Scan for the cell matching the given text and deliver its [x, y] coordinate at center. 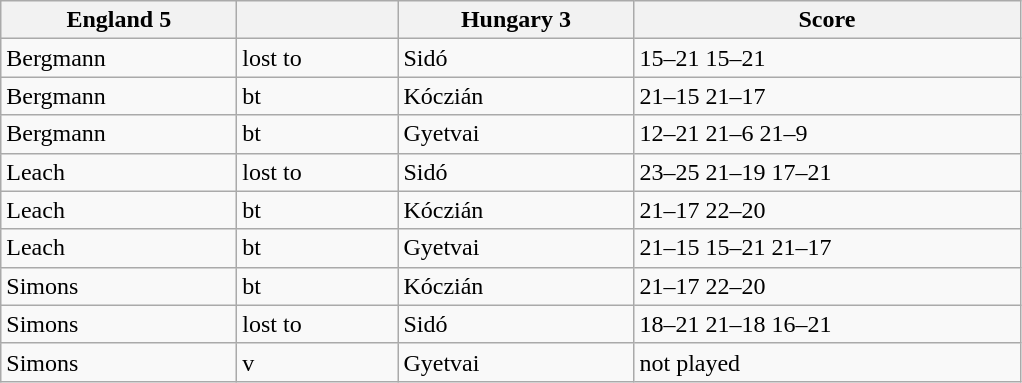
12–21 21–6 21–9 [827, 134]
v [318, 362]
21–15 21–17 [827, 96]
15–21 15–21 [827, 58]
not played [827, 362]
23–25 21–19 17–21 [827, 172]
England 5 [119, 20]
Hungary 3 [516, 20]
Score [827, 20]
18–21 21–18 16–21 [827, 324]
21–15 15–21 21–17 [827, 248]
